Scan for the cell matching the given text and deliver its (X, Y) coordinate at center. 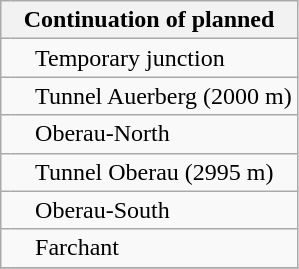
Oberau-South (154, 210)
Tunnel Auerberg (2000 m) (154, 96)
Temporary junction (154, 58)
Continuation of planned (150, 20)
Farchant (154, 248)
Oberau-North (154, 134)
Tunnel Oberau (2995 m) (154, 172)
